Provide the [x, y] coordinate of the cell's center where the given text is located.  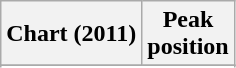
Chart (2011) [72, 34]
Peakposition [188, 34]
